Scan for the cell matching the given text and deliver its (X, Y) coordinate at center. 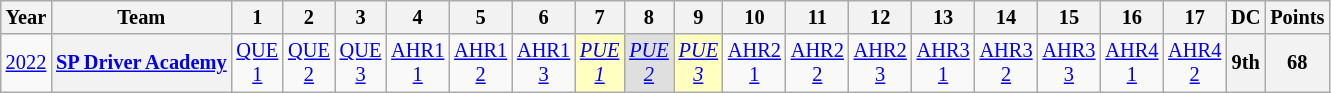
AHR21 (754, 63)
SP Driver Academy (141, 63)
AHR13 (544, 63)
3 (361, 17)
14 (1006, 17)
2022 (26, 63)
DC (1246, 17)
6 (544, 17)
AHR33 (1068, 63)
2 (309, 17)
AHR23 (880, 63)
7 (600, 17)
AHR42 (1194, 63)
10 (754, 17)
5 (480, 17)
8 (648, 17)
17 (1194, 17)
12 (880, 17)
QUE1 (258, 63)
Team (141, 17)
QUE3 (361, 63)
PUE1 (600, 63)
Points (1297, 17)
68 (1297, 63)
PUE3 (698, 63)
15 (1068, 17)
PUE2 (648, 63)
QUE2 (309, 63)
1 (258, 17)
9th (1246, 63)
AHR12 (480, 63)
AHR41 (1132, 63)
4 (418, 17)
11 (818, 17)
AHR11 (418, 63)
AHR22 (818, 63)
AHR32 (1006, 63)
13 (944, 17)
AHR31 (944, 63)
9 (698, 17)
Year (26, 17)
16 (1132, 17)
